Capture the cell that displays the provided text and extract its [X, Y] central coordinate. 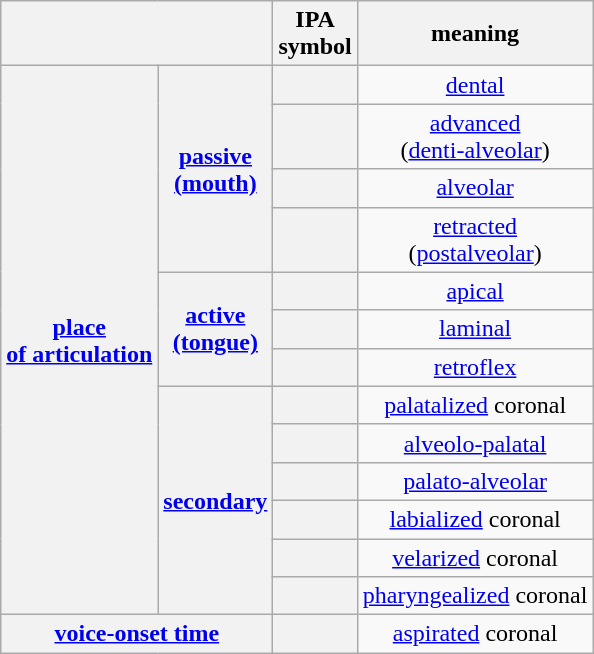
active(tongue) [216, 329]
alveolo-palatal [475, 443]
aspirated coronal [475, 634]
retracted(postalveolar) [475, 240]
alveolar [475, 188]
dental [475, 85]
apical [475, 291]
passive(mouth) [216, 169]
laminal [475, 329]
palatalized coronal [475, 405]
advanced(denti-alveolar) [475, 136]
secondary [216, 500]
palato-alveolar [475, 481]
velarized coronal [475, 557]
IPAsymbol [315, 34]
meaning [475, 34]
placeof articulation [80, 340]
retroflex [475, 367]
voice-onset time [137, 634]
pharyngealized coronal [475, 596]
labialized coronal [475, 519]
